Output the (x, y) coordinate of the center of the cell containing the given text.  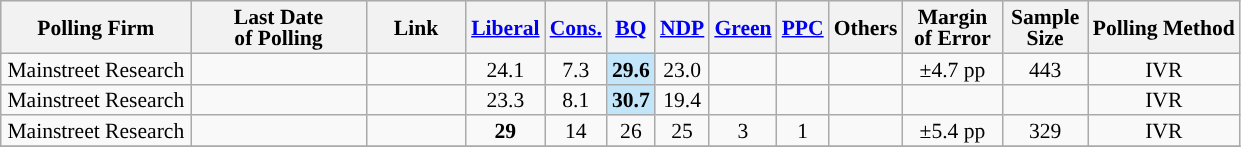
14 (576, 132)
Marginof Error (952, 27)
Cons. (576, 27)
Green (742, 27)
PPC (803, 27)
NDP (682, 27)
29 (505, 132)
8.1 (576, 100)
23.3 (505, 100)
Polling Method (1164, 27)
25 (682, 132)
443 (1046, 68)
29.6 (631, 68)
Others (866, 27)
19.4 (682, 100)
±5.4 pp (952, 132)
Link (416, 27)
329 (1046, 132)
7.3 (576, 68)
26 (631, 132)
Last Dateof Polling (278, 27)
Polling Firm (96, 27)
30.7 (631, 100)
3 (742, 132)
BQ (631, 27)
24.1 (505, 68)
±4.7 pp (952, 68)
SampleSize (1046, 27)
1 (803, 132)
Liberal (505, 27)
23.0 (682, 68)
